Find where the given text appears and provide that cell's center as (X, Y) coordinate. 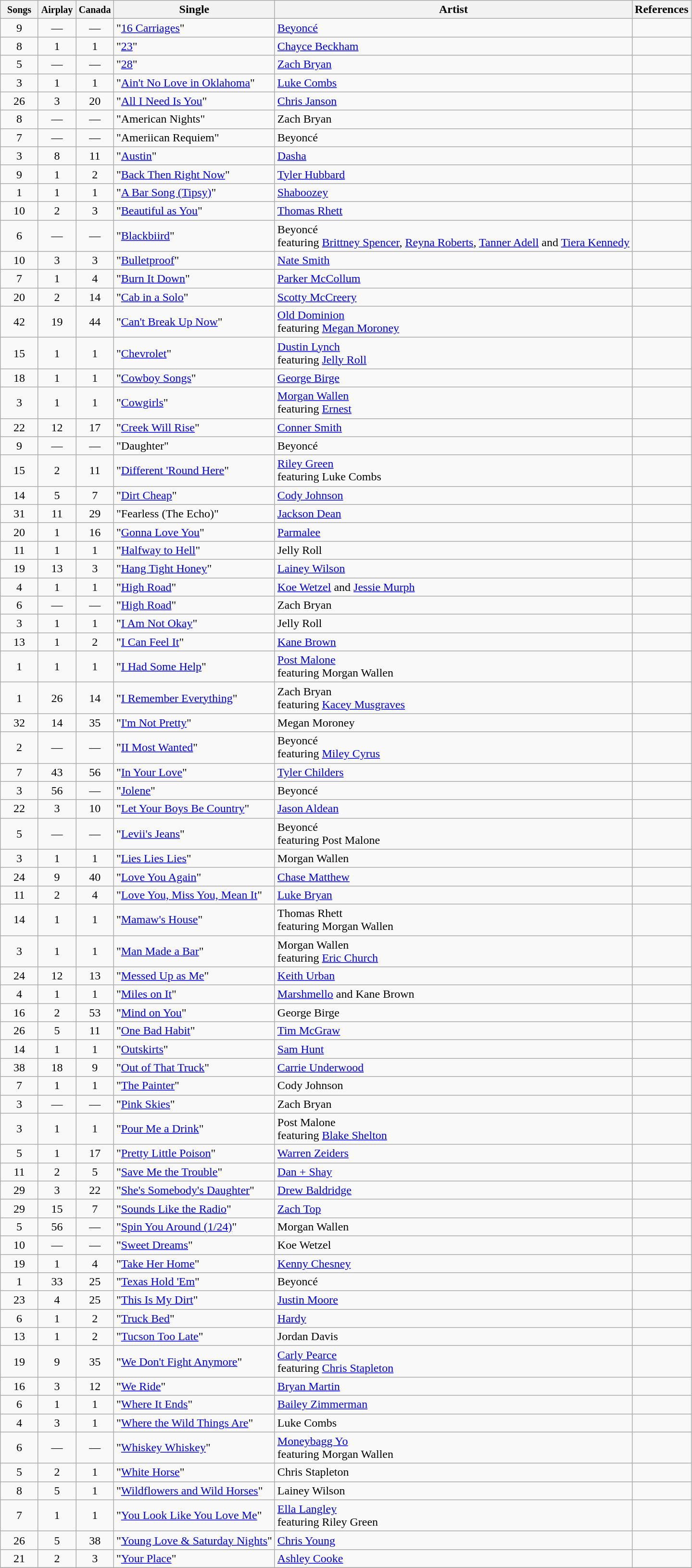
"Where the Wild Things Are" (194, 1423)
Shaboozey (453, 192)
Tyler Hubbard (453, 174)
Ella Langley featuring Riley Green (453, 1516)
"This Is My Dirt" (194, 1300)
Chase Matthew (453, 877)
Post Malone featuring Morgan Wallen (453, 666)
"Texas Hold 'Em" (194, 1282)
Thomas Rhett (453, 211)
53 (95, 1013)
"Miles on It" (194, 994)
Conner Smith (453, 427)
Jackson Dean (453, 514)
Airplay (57, 10)
"Pour Me a Drink" (194, 1129)
"28" (194, 64)
"Love You Again" (194, 877)
21 (19, 1558)
Moneybagg Yo featuring Morgan Wallen (453, 1447)
Canada (95, 10)
"Sounds Like the Radio" (194, 1208)
"Bulletproof" (194, 261)
Beyoncé featuring Post Malone (453, 834)
33 (57, 1282)
Songs (19, 10)
"I Can Feel It" (194, 642)
"Sweet Dreams" (194, 1245)
"Out of That Truck" (194, 1067)
"Hang Tight Honey" (194, 568)
Tim McGraw (453, 1031)
Chris Young (453, 1540)
Drew Baldridge (453, 1190)
"We Ride" (194, 1386)
Dan + Shay (453, 1172)
Megan Moroney (453, 723)
"Your Place" (194, 1558)
"Gonna Love You" (194, 532)
Beyoncé featuring Miley Cyrus (453, 747)
"Outskirts" (194, 1049)
Parker McCollum (453, 279)
"Beautiful as You" (194, 211)
44 (95, 322)
"Back Then Right Now" (194, 174)
Bailey Zimmerman (453, 1405)
Old Dominion featuring Megan Moroney (453, 322)
43 (57, 772)
"White Horse" (194, 1472)
"Spin You Around (1/24)" (194, 1227)
Justin Moore (453, 1300)
"Chevrolet" (194, 353)
"23" (194, 46)
Zach Bryan featuring Kacey Musgraves (453, 698)
"Where It Ends" (194, 1405)
"Ain't No Love in Oklahoma" (194, 83)
31 (19, 514)
"I Am Not Okay" (194, 624)
"The Painter" (194, 1086)
"II Most Wanted" (194, 747)
Chayce Beckham (453, 46)
References (662, 10)
Jordan Davis (453, 1337)
Nate Smith (453, 261)
Marshmello and Kane Brown (453, 994)
Morgan Wallen featuring Ernest (453, 403)
"Jolene" (194, 790)
Jason Aldean (453, 809)
"Blackbiird" (194, 236)
Koe Wetzel and Jessie Murph (453, 587)
"A Bar Song (Tipsy)" (194, 192)
"16 Carriages" (194, 28)
"Cab in a Solo" (194, 297)
Post Malone featuring Blake Shelton (453, 1129)
"Tucson Too Late" (194, 1337)
Beyoncé featuring Brittney Spencer, Reyna Roberts, Tanner Adell and Tiera Kennedy (453, 236)
"Cowgirls" (194, 403)
Chris Janson (453, 101)
"Man Made a Bar" (194, 951)
"Ameriican Requiem" (194, 138)
"Different 'Round Here" (194, 470)
Bryan Martin (453, 1386)
"Halfway to Hell" (194, 550)
Riley Green featuring Luke Combs (453, 470)
"Messed Up as Me" (194, 976)
Dasha (453, 156)
"I Remember Everything" (194, 698)
Sam Hunt (453, 1049)
"Save Me the Trouble" (194, 1172)
"Pink Skies" (194, 1104)
"Let Your Boys Be Country" (194, 809)
"She's Somebody's Daughter" (194, 1190)
"Burn It Down" (194, 279)
Carly Pearce featuring Chris Stapleton (453, 1362)
"American Nights" (194, 119)
"Whiskey Whiskey" (194, 1447)
"Creek Will Rise" (194, 427)
"Daughter" (194, 446)
Artist (453, 10)
40 (95, 877)
"In Your Love" (194, 772)
Keith Urban (453, 976)
"Love You, Miss You, Mean It" (194, 895)
"Can't Break Up Now" (194, 322)
"Take Her Home" (194, 1263)
"Young Love & Saturday Nights" (194, 1540)
"Fearless (The Echo)" (194, 514)
32 (19, 723)
"Austin" (194, 156)
"Pretty Little Poison" (194, 1154)
Luke Bryan (453, 895)
Chris Stapleton (453, 1472)
"Lies Lies Lies" (194, 858)
Scotty McCreery (453, 297)
Single (194, 10)
"Wildflowers and Wild Horses" (194, 1491)
"All I Need Is You" (194, 101)
"I Had Some Help" (194, 666)
"I'm Not Pretty" (194, 723)
"One Bad Habit" (194, 1031)
Koe Wetzel (453, 1245)
Kenny Chesney (453, 1263)
"Truck Bed" (194, 1318)
"Dirt Cheap" (194, 495)
Thomas Rhett featuring Morgan Wallen (453, 919)
Parmalee (453, 532)
Hardy (453, 1318)
Morgan Wallen featuring Eric Church (453, 951)
Carrie Underwood (453, 1067)
Ashley Cooke (453, 1558)
42 (19, 322)
"We Don't Fight Anymore" (194, 1362)
"Mamaw's House" (194, 919)
"Levii's Jeans" (194, 834)
Warren Zeiders (453, 1154)
Zach Top (453, 1208)
23 (19, 1300)
"Mind on You" (194, 1013)
"You Look Like You Love Me" (194, 1516)
Tyler Childers (453, 772)
Dustin Lynch featuring Jelly Roll (453, 353)
Kane Brown (453, 642)
"Cowboy Songs" (194, 378)
